From the cell containing the given text, extract its center point as (x, y) coordinate. 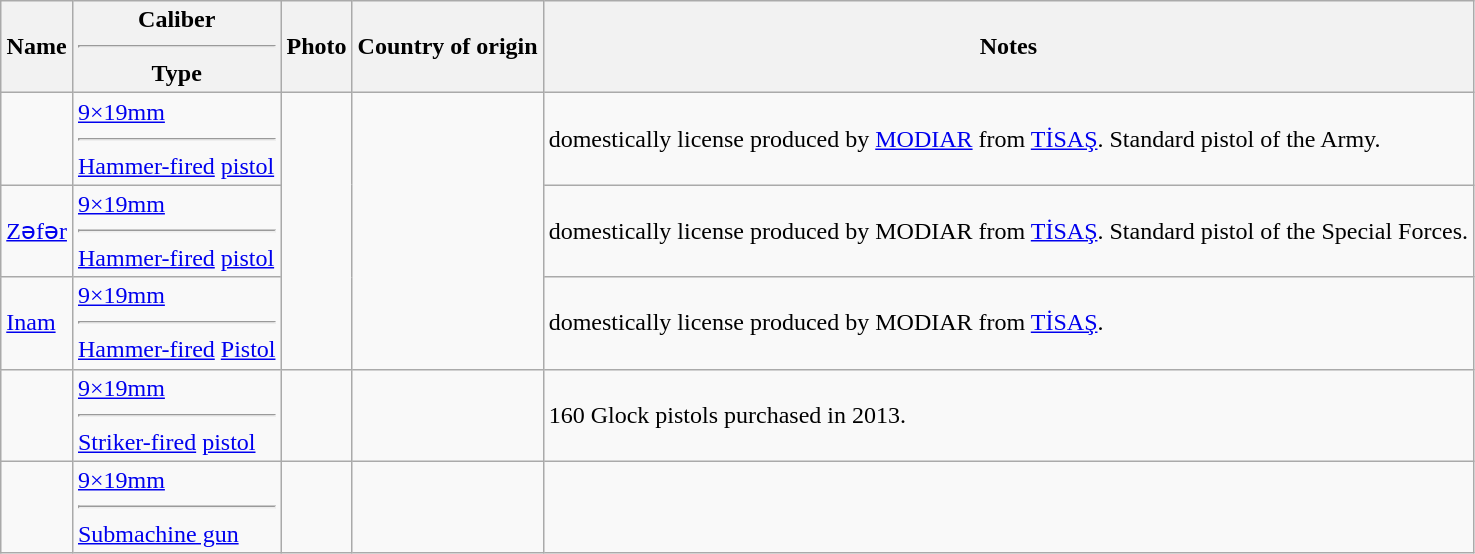
Inam (37, 323)
Notes (1008, 47)
domestically license produced by MODIAR from TİSAŞ. (1008, 323)
Country of origin (448, 47)
Name (37, 47)
9×19mmStriker-fired pistol (176, 415)
CaliberType (176, 47)
Photo (316, 47)
9×19mmSubmachine gun (176, 507)
domestically license produced by MODIAR from TİSAŞ. Standard pistol of the Army. (1008, 139)
160 Glock pistols purchased in 2013. (1008, 415)
domestically license produced by MODIAR from TİSAŞ. Standard pistol of the Special Forces. (1008, 231)
9×19mmHammer-fired Pistol (176, 323)
Zəfər (37, 231)
